Determine the (x, y) coordinate at the center of the cell enclosing the given text.  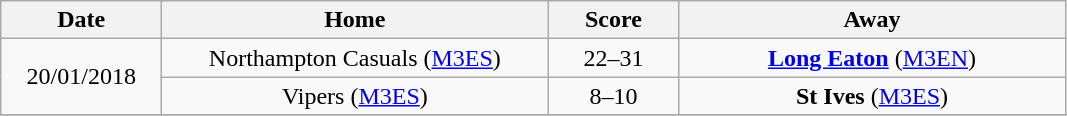
Score (614, 20)
Northampton Casuals (M3ES) (355, 58)
Home (355, 20)
22–31 (614, 58)
St Ives (M3ES) (872, 96)
Vipers (M3ES) (355, 96)
20/01/2018 (82, 77)
Date (82, 20)
Away (872, 20)
8–10 (614, 96)
Long Eaton (M3EN) (872, 58)
